Search for the cell housing the specified text and yield its [x, y] center coordinate. 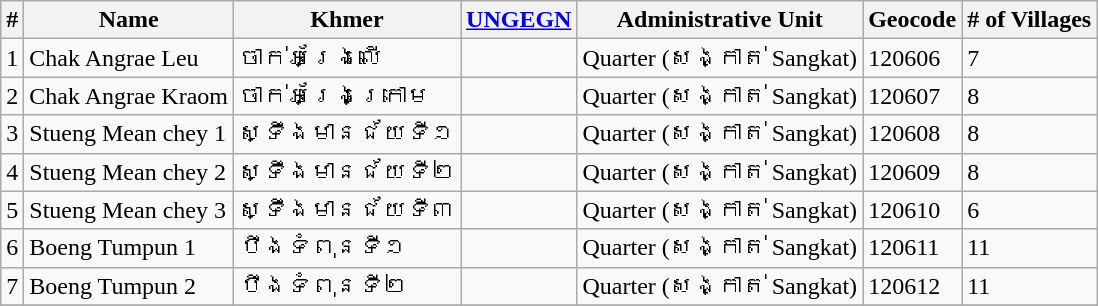
# of Villages [1030, 20]
ស្ទឹងមានជ័យទី២ [346, 172]
Boeng Tumpun 1 [129, 248]
120607 [912, 96]
Chak Angrae Leu [129, 58]
4 [12, 172]
3 [12, 134]
ចាក់អង្រែលើ [346, 58]
1 [12, 58]
Chak Angrae Kraom [129, 96]
បឹងទំពុនទី១ [346, 248]
ស្ទឹងមានជ័យទី៣ [346, 210]
UNGEGN [519, 20]
Stueng Mean chey 2 [129, 172]
ស្ទឹងមានជ័យទី១ [346, 134]
Khmer [346, 20]
120611 [912, 248]
ចាក់អង្រែក្រោម [346, 96]
120608 [912, 134]
បឹងទំពុនទី២ [346, 286]
Administrative Unit [720, 20]
5 [12, 210]
2 [12, 96]
# [12, 20]
Stueng Mean chey 3 [129, 210]
120610 [912, 210]
Boeng Tumpun 2 [129, 286]
Geocode [912, 20]
Name [129, 20]
120606 [912, 58]
Stueng Mean chey 1 [129, 134]
120612 [912, 286]
120609 [912, 172]
